Capture the cell that displays the provided text and extract its (x, y) central coordinate. 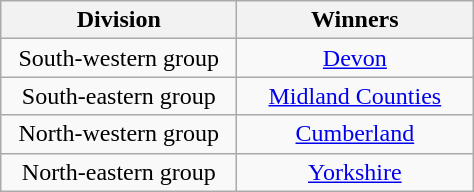
South-western group (119, 58)
North-eastern group (119, 172)
Midland Counties (355, 96)
Division (119, 20)
South-eastern group (119, 96)
Cumberland (355, 134)
North-western group (119, 134)
Yorkshire (355, 172)
Devon (355, 58)
Winners (355, 20)
